Find where the given text appears and provide that cell's center as (x, y) coordinate. 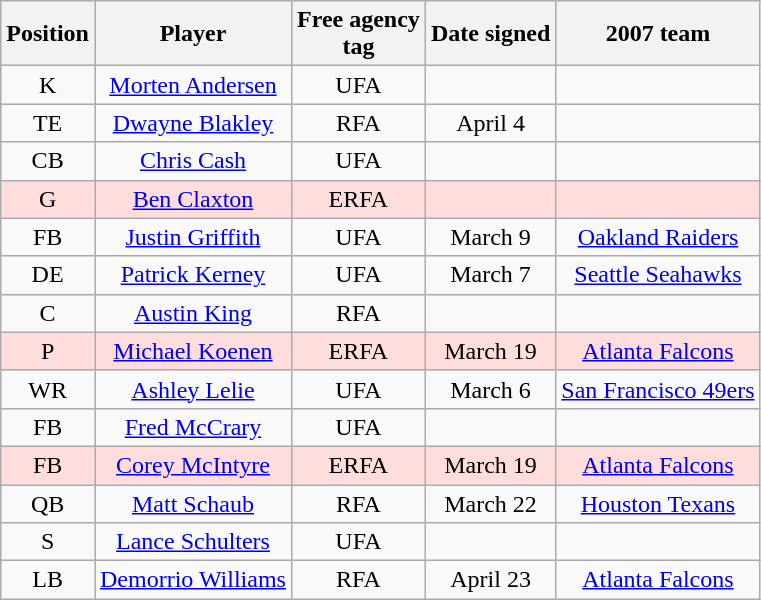
Dwayne Blakley (192, 123)
April 4 (490, 123)
Morten Andersen (192, 85)
LB (48, 580)
Austin King (192, 313)
Chris Cash (192, 161)
C (48, 313)
March 7 (490, 275)
Ben Claxton (192, 199)
March 9 (490, 237)
Free agencytag (358, 34)
G (48, 199)
Date signed (490, 34)
Ashley Lelie (192, 389)
Demorrio Williams (192, 580)
Lance Schulters (192, 542)
WR (48, 389)
P (48, 351)
S (48, 542)
Michael Koenen (192, 351)
TE (48, 123)
QB (48, 503)
Position (48, 34)
March 22 (490, 503)
2007 team (658, 34)
Fred McCrary (192, 427)
San Francisco 49ers (658, 389)
March 6 (490, 389)
Matt Schaub (192, 503)
CB (48, 161)
Houston Texans (658, 503)
Corey McIntyre (192, 465)
April 23 (490, 580)
K (48, 85)
Player (192, 34)
Oakland Raiders (658, 237)
Seattle Seahawks (658, 275)
Patrick Kerney (192, 275)
Justin Griffith (192, 237)
DE (48, 275)
